Provide the [X, Y] coordinate of the cell's center where the given text is located.  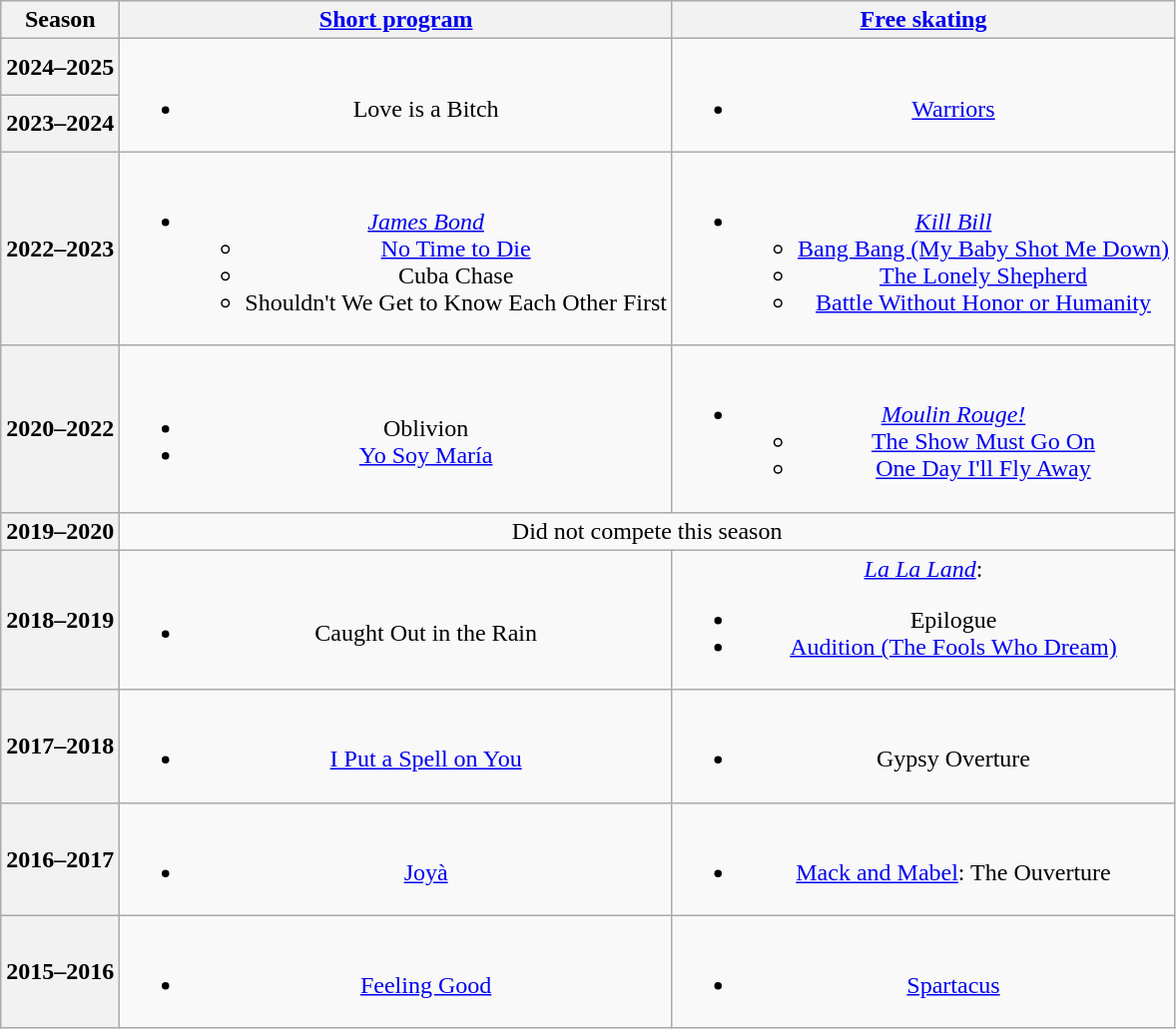
2022–2023 [60, 249]
Kill BillBang Bang (My Baby Shot Me Down) The Lonely Shepherd Battle Without Honor or Humanity [922, 249]
Warriors [922, 96]
OblivionYo Soy María [396, 429]
Spartacus [922, 972]
2024–2025 [60, 68]
Free skating [922, 20]
Joyà [396, 858]
Feeling Good [396, 972]
2019–2020 [60, 531]
2016–2017 [60, 858]
Caught Out in the Rain [396, 620]
Mack and Mabel: The Ouverture [922, 858]
James BondNo Time to Die Cuba ChaseShouldn't We Get to Know Each Other First [396, 249]
Gypsy Overture [922, 747]
Season [60, 20]
2018–2019 [60, 620]
2023–2024 [60, 124]
La La Land:Epilogue Audition (The Fools Who Dream) [922, 620]
2020–2022 [60, 429]
Moulin Rouge!The Show Must Go On One Day I'll Fly Away [922, 429]
I Put a Spell on You [396, 747]
2017–2018 [60, 747]
Love is a Bitch [396, 96]
Short program [396, 20]
2015–2016 [60, 972]
Did not compete this season [647, 531]
